Pinpoint the cell where the given text exists, returning its [X, Y] midpoint coordinate. 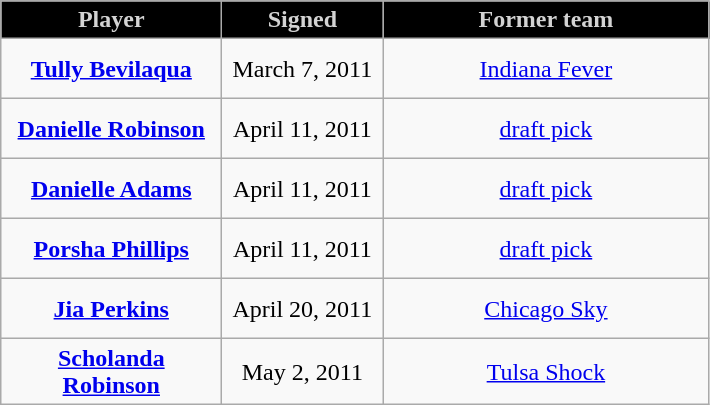
Scholanda Robinson [112, 372]
Former team [546, 20]
Jia Perkins [112, 309]
March 7, 2011 [302, 69]
Tully Bevilaqua [112, 69]
Tulsa Shock [546, 372]
April 20, 2011 [302, 309]
Chicago Sky [546, 309]
Porsha Phillips [112, 249]
Player [112, 20]
May 2, 2011 [302, 372]
Danielle Robinson [112, 129]
Danielle Adams [112, 189]
Signed [302, 20]
Indiana Fever [546, 69]
